Pinpoint the cell where the given text exists, returning its (X, Y) midpoint coordinate. 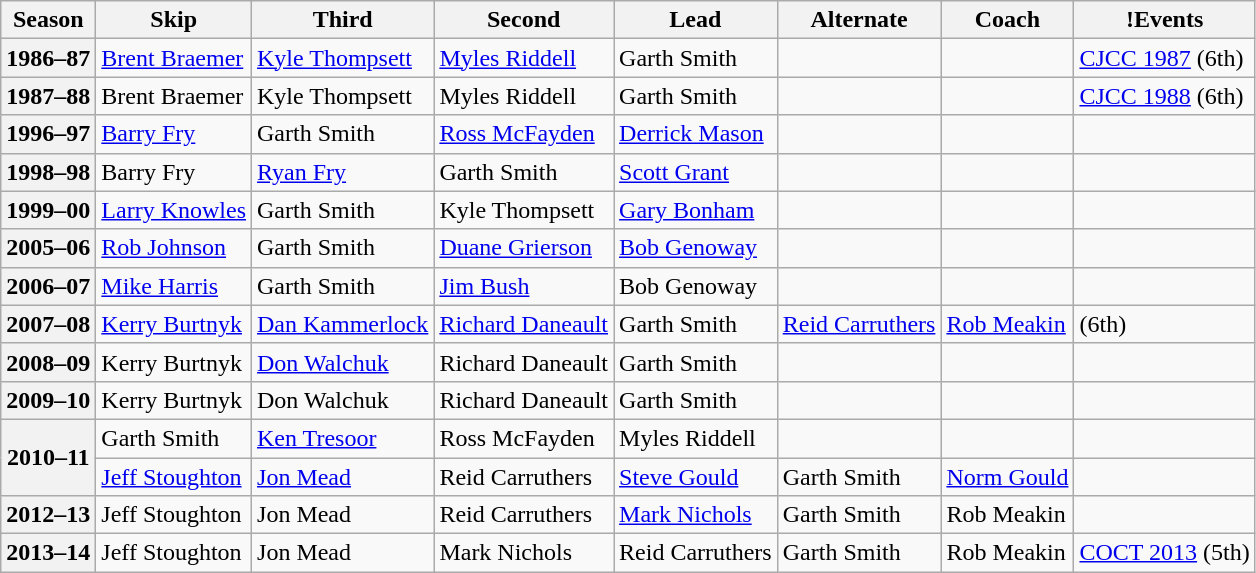
Rob Johnson (174, 248)
1998–98 (48, 172)
Season (48, 20)
1996–97 (48, 134)
Derrick Mason (696, 134)
CJCC 1988 (6th) (1164, 96)
Third (343, 20)
Coach (1008, 20)
Skip (174, 20)
Norm Gould (1008, 477)
Scott Grant (696, 172)
2009–10 (48, 400)
Steve Gould (696, 477)
2007–08 (48, 324)
2006–07 (48, 286)
Jim Bush (524, 286)
Mike Harris (174, 286)
2013–14 (48, 553)
Ken Tresoor (343, 438)
Dan Kammerlock (343, 324)
2012–13 (48, 515)
!Events (1164, 20)
1986–87 (48, 58)
Duane Grierson (524, 248)
Gary Bonham (696, 210)
CJCC 1987 (6th) (1164, 58)
Ryan Fry (343, 172)
(6th) (1164, 324)
1987–88 (48, 96)
2008–09 (48, 362)
2010–11 (48, 457)
Alternate (859, 20)
1999–00 (48, 210)
2005–06 (48, 248)
Second (524, 20)
Larry Knowles (174, 210)
Lead (696, 20)
COCT 2013 (5th) (1164, 553)
